From the cell containing the given text, extract its center point as [X, Y] coordinate. 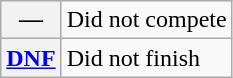
— [31, 20]
Did not finish [146, 58]
Did not compete [146, 20]
DNF [31, 58]
